Capture the cell that displays the provided text and extract its [x, y] central coordinate. 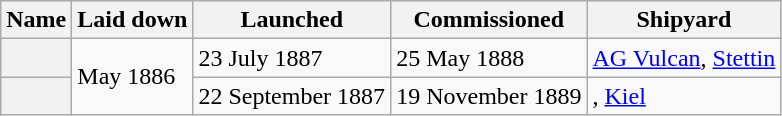
23 July 1887 [292, 58]
25 May 1888 [489, 58]
Launched [292, 20]
AG Vulcan, Stettin [684, 58]
Name [36, 20]
Laid down [132, 20]
19 November 1889 [489, 96]
Commissioned [489, 20]
, Kiel [684, 96]
Shipyard [684, 20]
22 September 1887 [292, 96]
May 1886 [132, 77]
